Identify which cell holds the provided text, then report its [X, Y] central coordinate. 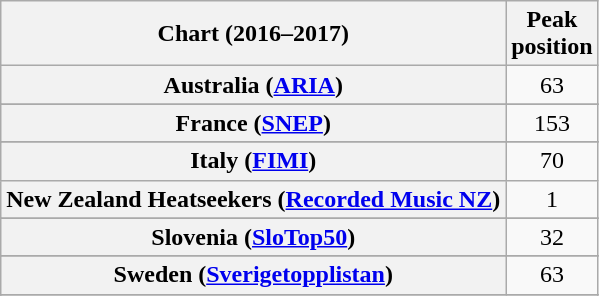
Sweden (Sverigetopplistan) [254, 275]
Chart (2016–2017) [254, 34]
32 [552, 237]
Peak position [552, 34]
Australia (ARIA) [254, 85]
Italy (FIMI) [254, 161]
70 [552, 161]
1 [552, 199]
153 [552, 123]
Slovenia (SloTop50) [254, 237]
France (SNEP) [254, 123]
New Zealand Heatseekers (Recorded Music NZ) [254, 199]
